Return (x, y) of the center of cell containing provided text 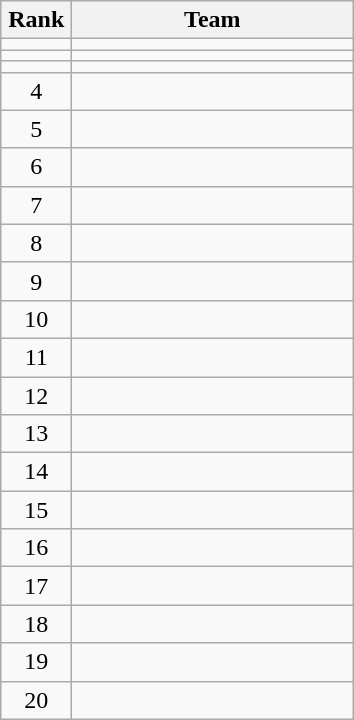
12 (36, 395)
6 (36, 167)
11 (36, 357)
7 (36, 205)
15 (36, 510)
20 (36, 700)
10 (36, 319)
4 (36, 91)
18 (36, 624)
9 (36, 281)
Rank (36, 20)
16 (36, 548)
Team (212, 20)
5 (36, 129)
8 (36, 243)
14 (36, 472)
17 (36, 586)
13 (36, 434)
19 (36, 662)
